Scan for the cell matching the given text and deliver its (x, y) coordinate at center. 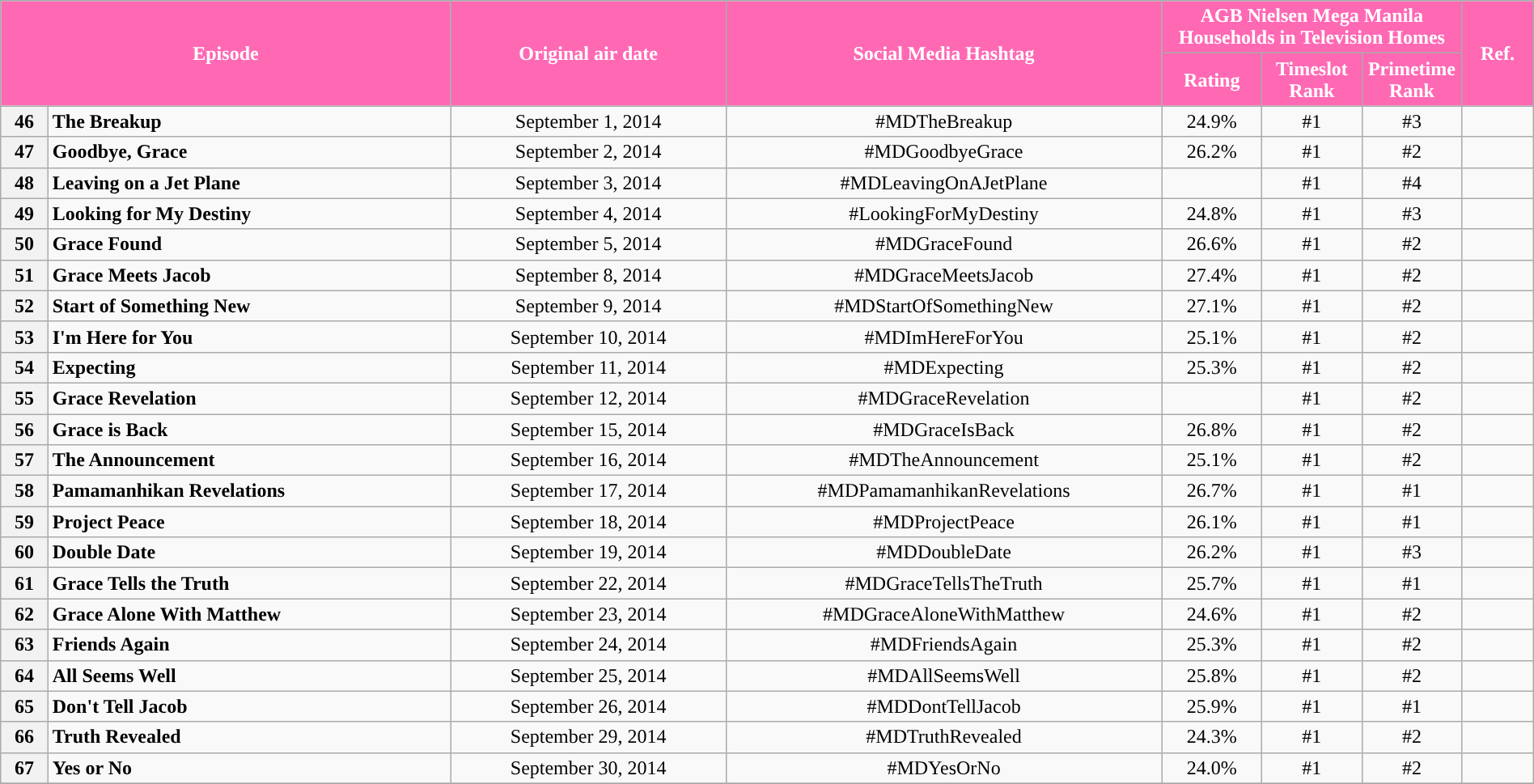
Project Peace (249, 522)
#MDStartOfSomethingNew (943, 306)
Social Media Hashtag (943, 53)
52 (24, 306)
September 26, 2014 (588, 706)
27.1% (1212, 306)
I'm Here for You (249, 337)
The Announcement (249, 460)
#MDDontTellJacob (943, 706)
60 (24, 553)
#MDGraceFound (943, 244)
September 15, 2014 (588, 430)
#MDGraceRevelation (943, 398)
September 12, 2014 (588, 398)
September 1, 2014 (588, 121)
24.8% (1212, 214)
25.8% (1212, 676)
Ref. (1498, 53)
53 (24, 337)
Primetime Rank (1412, 79)
55 (24, 398)
Pamamanhikan Revelations (249, 491)
47 (24, 152)
September 25, 2014 (588, 676)
Grace Meets Jacob (249, 275)
Rating (1212, 79)
#MDPamamanhikanRevelations (943, 491)
September 17, 2014 (588, 491)
63 (24, 645)
56 (24, 430)
Truth Revealed (249, 737)
24.9% (1212, 121)
#MDGraceTellsTheTruth (943, 583)
50 (24, 244)
54 (24, 367)
26.7% (1212, 491)
September 8, 2014 (588, 275)
Leaving on a Jet Plane (249, 183)
Original air date (588, 53)
Grace Revelation (249, 398)
#MDAllSeemsWell (943, 676)
49 (24, 214)
Double Date (249, 553)
September 10, 2014 (588, 337)
25.9% (1212, 706)
September 2, 2014 (588, 152)
September 22, 2014 (588, 583)
#MDGraceAloneWithMatthew (943, 614)
Start of Something New (249, 306)
September 9, 2014 (588, 306)
#MDYesOrNo (943, 768)
September 18, 2014 (588, 522)
Grace Tells the Truth (249, 583)
Grace is Back (249, 430)
Timeslot Rank (1312, 79)
September 30, 2014 (588, 768)
Grace Alone With Matthew (249, 614)
Don't Tell Jacob (249, 706)
Yes or No (249, 768)
AGB Nielsen Mega Manila Households in Television Homes (1312, 28)
51 (24, 275)
Episode (226, 53)
58 (24, 491)
September 23, 2014 (588, 614)
Grace Found (249, 244)
September 3, 2014 (588, 183)
65 (24, 706)
27.4% (1212, 275)
26.8% (1212, 430)
Goodbye, Grace (249, 152)
All Seems Well (249, 676)
46 (24, 121)
#MDTruthRevealed (943, 737)
57 (24, 460)
26.6% (1212, 244)
24.3% (1212, 737)
64 (24, 676)
#MDProjectPeace (943, 522)
The Breakup (249, 121)
59 (24, 522)
September 4, 2014 (588, 214)
#MDLeavingOnAJetPlane (943, 183)
25.7% (1212, 583)
Looking for My Destiny (249, 214)
September 11, 2014 (588, 367)
24.0% (1212, 768)
#MDGoodbyeGrace (943, 152)
#MDDoubleDate (943, 553)
Expecting (249, 367)
#MDTheAnnouncement (943, 460)
24.6% (1212, 614)
September 5, 2014 (588, 244)
67 (24, 768)
48 (24, 183)
66 (24, 737)
#MDTheBreakup (943, 121)
September 24, 2014 (588, 645)
#MDFriendsAgain (943, 645)
#4 (1412, 183)
September 16, 2014 (588, 460)
September 19, 2014 (588, 553)
26.1% (1212, 522)
#MDImHereForYou (943, 337)
#MDExpecting (943, 367)
#MDGraceMeetsJacob (943, 275)
September 29, 2014 (588, 737)
61 (24, 583)
Friends Again (249, 645)
62 (24, 614)
#MDGraceIsBack (943, 430)
#LookingForMyDestiny (943, 214)
